Identify which cell holds the provided text, then report its [X, Y] central coordinate. 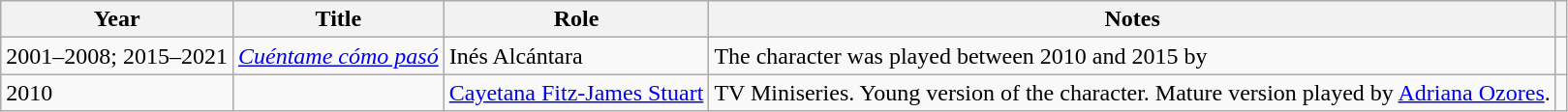
2001–2008; 2015–2021 [117, 56]
Cayetana Fitz-James Stuart [576, 93]
Role [576, 19]
2010 [117, 93]
TV Miniseries. Young version of the character. Mature version played by Adriana Ozores. [1132, 93]
Title [338, 19]
Cuéntame cómo pasó [338, 56]
Year [117, 19]
The character was played between 2010 and 2015 by [1132, 56]
Notes [1132, 19]
Inés Alcántara [576, 56]
